Return [x, y] of the center of cell containing provided text 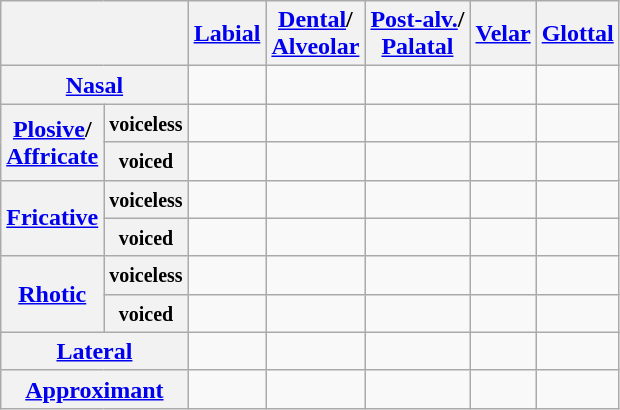
Fricative [52, 218]
Post-alv./Palatal [418, 34]
Glottal [578, 34]
Rhotic [52, 294]
Nasal [94, 85]
Lateral [94, 351]
Plosive/Affricate [52, 142]
Approximant [94, 389]
Dental/Alveolar [316, 34]
Labial [227, 34]
Velar [503, 34]
